Search for the cell housing the specified text and yield its [x, y] center coordinate. 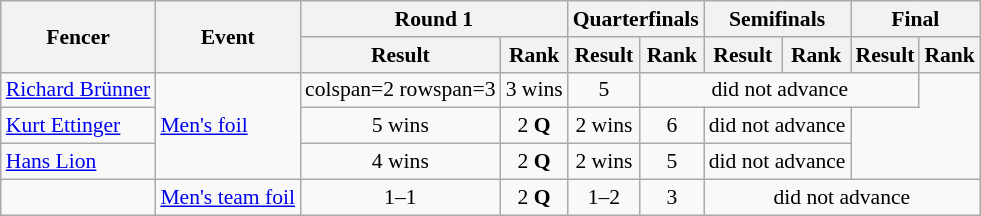
Event [228, 36]
Semifinals [778, 19]
1–2 [604, 197]
Men's foil [228, 126]
Round 1 [434, 19]
3 [672, 197]
Final [914, 19]
Kurt Ettinger [78, 126]
colspan=2 rowspan=3 [400, 90]
3 wins [534, 90]
5 wins [400, 126]
4 wins [400, 162]
1–1 [400, 197]
6 [672, 126]
Fencer [78, 36]
Men's team foil [228, 197]
Hans Lion [78, 162]
Quarterfinals [636, 19]
Richard Brünner [78, 90]
